Determine the [X, Y] coordinate at the center of the cell enclosing the given text.  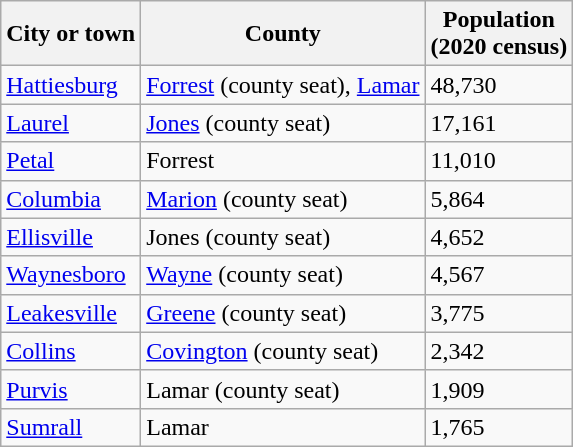
Columbia [71, 199]
Waynesboro [71, 275]
1,765 [499, 427]
5,864 [499, 199]
Forrest (county seat), Lamar [283, 85]
Petal [71, 161]
Laurel [71, 123]
17,161 [499, 123]
Population (2020 census) [499, 34]
Ellisville [71, 237]
2,342 [499, 351]
Sumrall [71, 427]
48,730 [499, 85]
4,567 [499, 275]
Lamar [283, 427]
Leakesville [71, 313]
Collins [71, 351]
Marion (county seat) [283, 199]
3,775 [499, 313]
Hattiesburg [71, 85]
Forrest [283, 161]
Greene (county seat) [283, 313]
11,010 [499, 161]
Covington (county seat) [283, 351]
City or town [71, 34]
1,909 [499, 389]
4,652 [499, 237]
Lamar (county seat) [283, 389]
Purvis [71, 389]
County [283, 34]
Wayne (county seat) [283, 275]
